Identify which cell holds the provided text, then report its (X, Y) central coordinate. 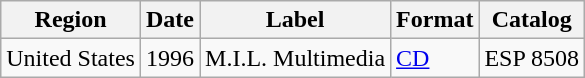
United States (71, 58)
Region (71, 20)
Catalog (532, 20)
Date (170, 20)
Format (435, 20)
M.I.L. Multimedia (296, 58)
ESP 8508 (532, 58)
CD (435, 58)
1996 (170, 58)
Label (296, 20)
